Determine the [x, y] coordinate at the center of the cell enclosing the given text.  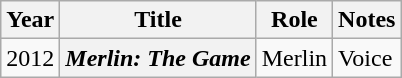
Voice [367, 58]
Merlin [294, 58]
Title [158, 20]
Merlin: The Game [158, 58]
Notes [367, 20]
Year [30, 20]
Role [294, 20]
2012 [30, 58]
